For the text-containing cell, return its midpoint in [X, Y] coordinate format. 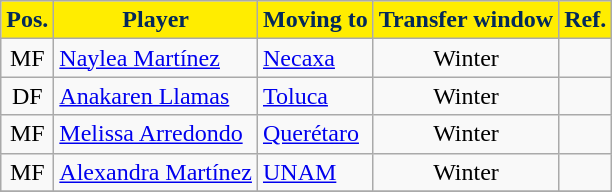
Ref. [586, 20]
Naylea Martínez [156, 58]
Necaxa [315, 58]
Pos. [28, 20]
Transfer window [466, 20]
Player [156, 20]
Toluca [315, 96]
DF [28, 96]
Querétaro [315, 134]
UNAM [315, 172]
Moving to [315, 20]
Anakaren Llamas [156, 96]
Melissa Arredondo [156, 134]
Alexandra Martínez [156, 172]
